Return (x, y) of the center of cell containing provided text 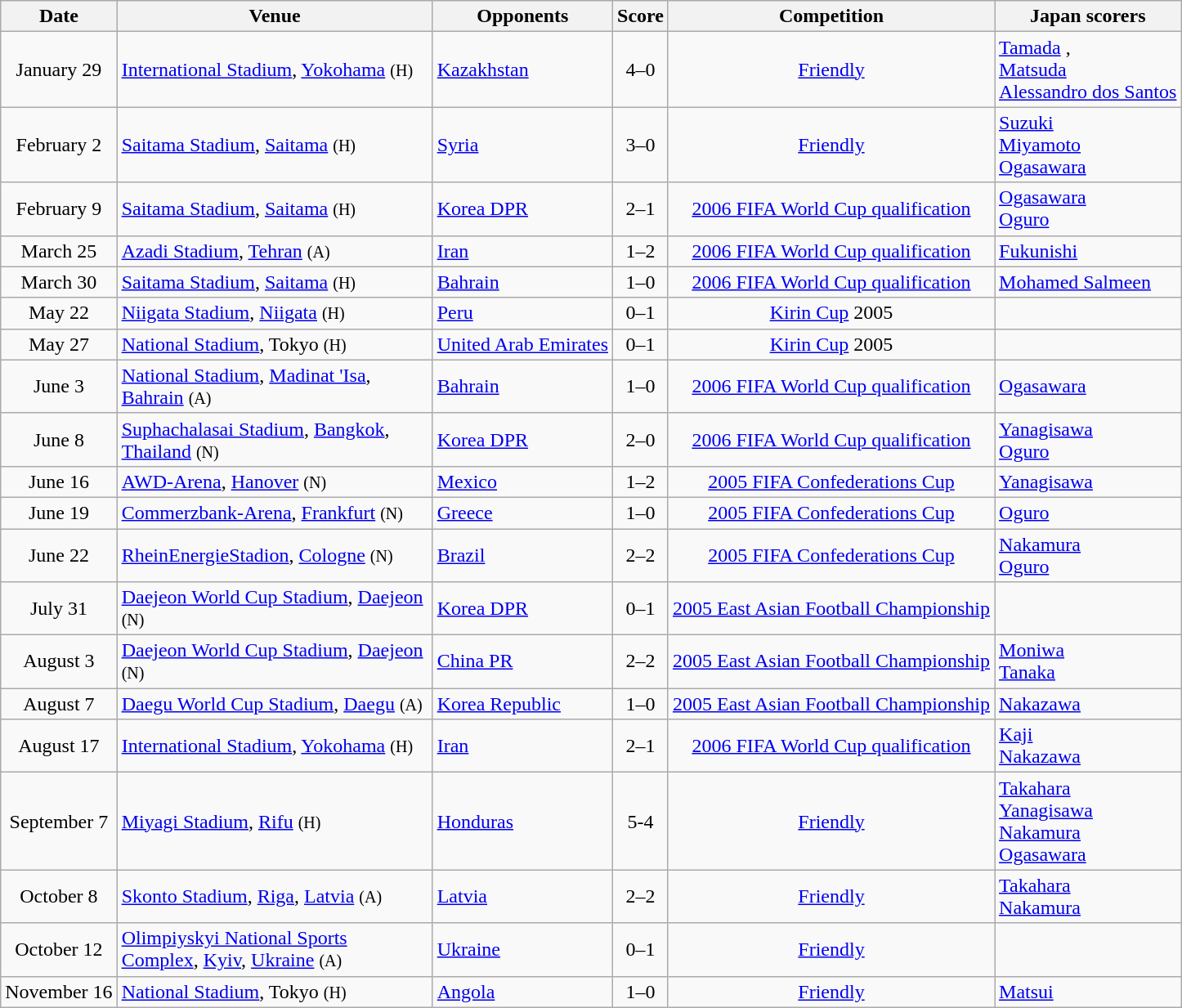
Korea Republic (522, 704)
Angola (522, 992)
Opponents (522, 16)
Yanagisawa Oguro (1088, 440)
June 19 (59, 513)
China PR (522, 662)
May 22 (59, 313)
October 8 (59, 896)
5-4 (641, 821)
Yanagisawa (1088, 482)
June 16 (59, 482)
January 29 (59, 69)
July 31 (59, 608)
Date (59, 16)
RheinEnergieStadion, Cologne (N) (275, 554)
Greece (522, 513)
Moniwa Tanaka (1088, 662)
October 12 (59, 950)
3–0 (641, 145)
Kazakhstan (522, 69)
Daegu World Cup Stadium, Daegu (A) (275, 704)
June 8 (59, 440)
March 30 (59, 282)
Mohamed Salmeen (1088, 282)
Suzuki Miyamoto Ogasawara (1088, 145)
June 22 (59, 554)
Nakamura Oguro (1088, 554)
Honduras (522, 821)
Suphachalasai Stadium, Bangkok, Thailand (N) (275, 440)
March 25 (59, 251)
May 27 (59, 344)
Nakazawa (1088, 704)
Score (641, 16)
Matsui (1088, 992)
August 7 (59, 704)
Kaji Nakazawa (1088, 746)
August 17 (59, 746)
September 7 (59, 821)
February 2 (59, 145)
Miyagi Stadium, Rifu (H) (275, 821)
4–0 (641, 69)
February 9 (59, 209)
Ogasawara (1088, 386)
Japan scorers (1088, 16)
Oguro (1088, 513)
Takahara Nakamura (1088, 896)
2–0 (641, 440)
Venue (275, 16)
Fukunishi (1088, 251)
Niigata Stadium, Niigata (H) (275, 313)
Competition (831, 16)
November 16 (59, 992)
Tamada , Matsuda Alessandro dos Santos (1088, 69)
Brazil (522, 554)
Syria (522, 145)
Azadi Stadium, Tehran (A) (275, 251)
Takahara Yanagisawa Nakamura Ogasawara (1088, 821)
June 3 (59, 386)
National Stadium, Madinat 'Isa, Bahrain (A) (275, 386)
Ogasawara Oguro (1088, 209)
Commerzbank-Arena, Frankfurt (N) (275, 513)
Peru (522, 313)
AWD-Arena, Hanover (N) (275, 482)
United Arab Emirates (522, 344)
August 3 (59, 662)
Latvia (522, 896)
Skonto Stadium, Riga, Latvia (A) (275, 896)
Ukraine (522, 950)
Olimpiyskyi National Sports Complex, Kyiv, Ukraine (A) (275, 950)
Mexico (522, 482)
